Capture the cell that displays the provided text and extract its (x, y) central coordinate. 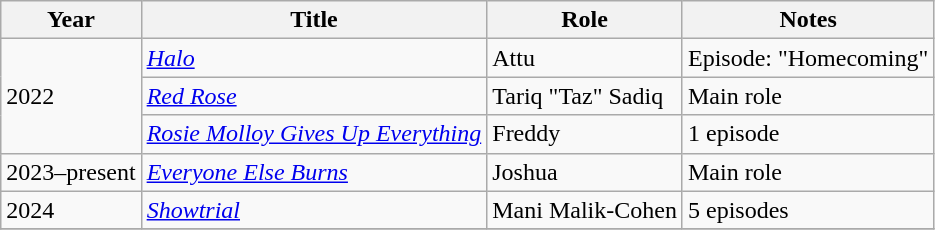
2024 (71, 210)
Everyone Else Burns (314, 172)
Year (71, 20)
Notes (808, 20)
Episode: "Homecoming" (808, 58)
Tariq "Taz" Sadiq (585, 96)
Joshua (585, 172)
Attu (585, 58)
Mani Malik-Cohen (585, 210)
Freddy (585, 134)
1 episode (808, 134)
Halo (314, 58)
Red Rose (314, 96)
Title (314, 20)
5 episodes (808, 210)
Rosie Molloy Gives Up Everything (314, 134)
Showtrial (314, 210)
Role (585, 20)
2023–present (71, 172)
2022 (71, 96)
